Capture the cell that displays the provided text and extract its (X, Y) central coordinate. 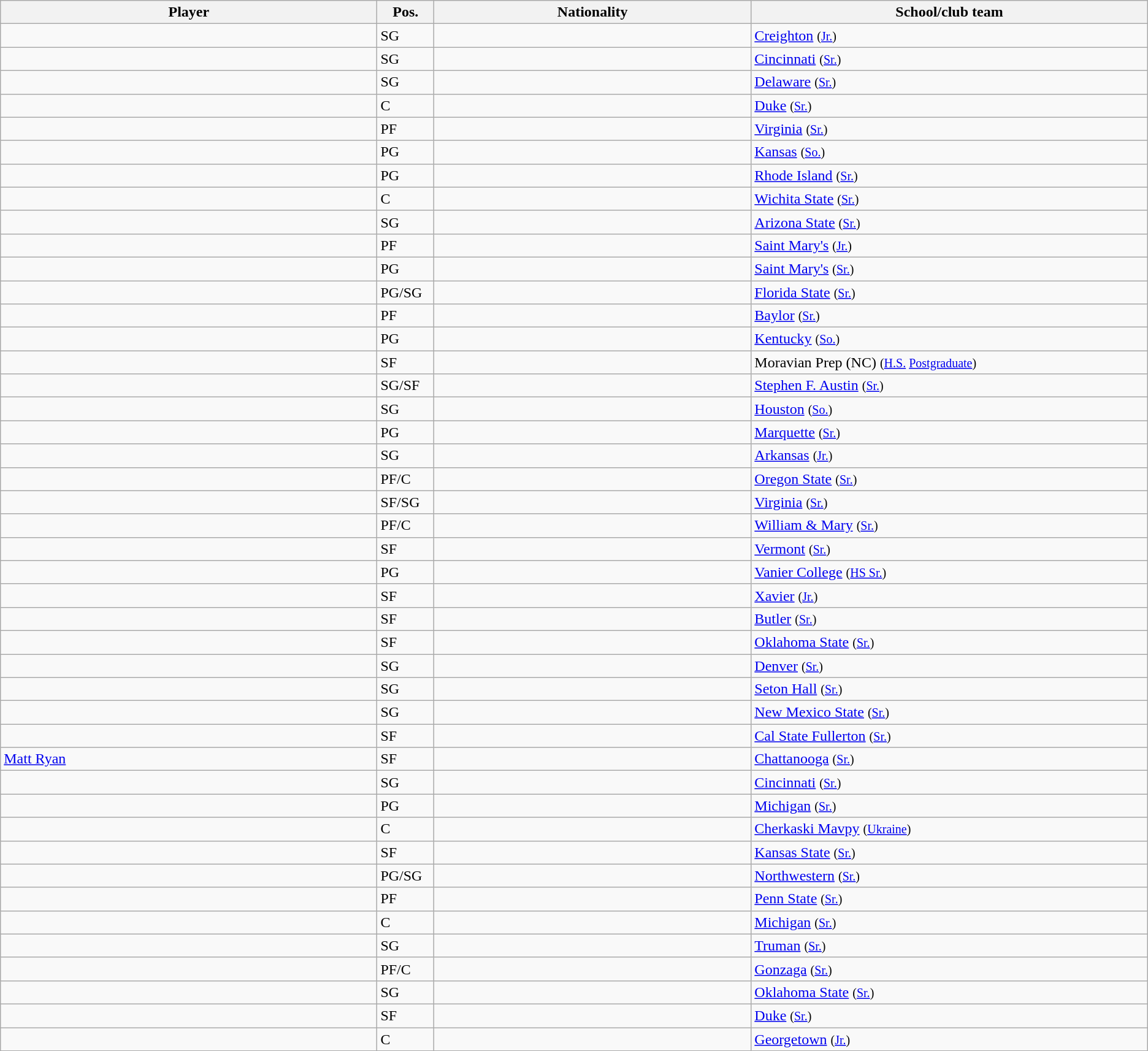
Saint Mary's (Sr.) (949, 269)
Oregon State (Sr.) (949, 479)
Penn State (Sr.) (949, 899)
Truman (Sr.) (949, 946)
Creighton (Jr.) (949, 36)
Arkansas (Jr.) (949, 456)
School/club team (949, 12)
Butler (Sr.) (949, 619)
Georgetown (Jr.) (949, 1039)
Chattanooga (Sr.) (949, 759)
Cherkaski Mavpy (Ukraine) (949, 829)
William & Mary (Sr.) (949, 525)
Wichita State (Sr.) (949, 199)
Matt Ryan (189, 759)
Baylor (Sr.) (949, 316)
Arizona State (Sr.) (949, 222)
Northwestern (Sr.) (949, 876)
Seton Hall (Sr.) (949, 689)
Nationality (592, 12)
Cal State Fullerton (Sr.) (949, 736)
Denver (Sr.) (949, 665)
Kansas (So.) (949, 152)
Kansas State (Sr.) (949, 852)
Houston (So.) (949, 409)
Florida State (Sr.) (949, 292)
New Mexico State (Sr.) (949, 713)
Pos. (406, 12)
SF/SG (406, 502)
SG/SF (406, 386)
Gonzaga (Sr.) (949, 969)
Rhode Island (Sr.) (949, 175)
Player (189, 12)
Kentucky (So.) (949, 339)
Vermont (Sr.) (949, 549)
Vanier College (HS Sr.) (949, 572)
Stephen F. Austin (Sr.) (949, 386)
Moravian Prep (NC) (H.S. Postgraduate) (949, 362)
Saint Mary's (Jr.) (949, 245)
Xavier (Jr.) (949, 595)
Marquette (Sr.) (949, 432)
Delaware (Sr.) (949, 82)
